Provide the [x, y] coordinate of the cell's center where the given text is located.  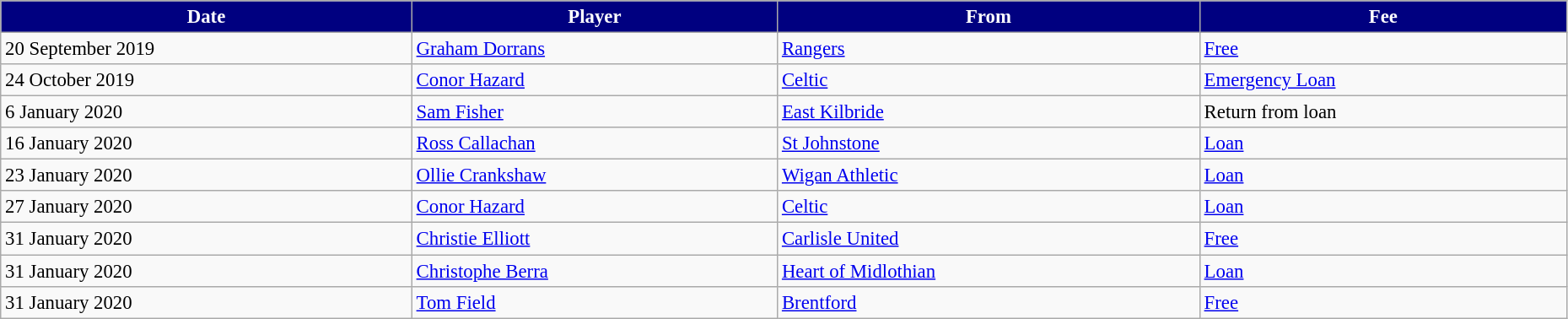
Emergency Loan [1383, 80]
Sam Fisher [594, 112]
20 September 2019 [207, 49]
Carlisle United [989, 239]
Graham Dorrans [594, 49]
Brentford [989, 302]
23 January 2020 [207, 176]
Ollie Crankshaw [594, 176]
Ross Callachan [594, 143]
24 October 2019 [207, 80]
Rangers [989, 49]
Date [207, 17]
Return from loan [1383, 112]
16 January 2020 [207, 143]
Fee [1383, 17]
6 January 2020 [207, 112]
St Johnstone [989, 143]
Tom Field [594, 302]
Heart of Midlothian [989, 271]
From [989, 17]
Christie Elliott [594, 239]
Christophe Berra [594, 271]
East Kilbride [989, 112]
27 January 2020 [207, 207]
Player [594, 17]
Wigan Athletic [989, 176]
